From the cell containing the given text, extract its center point as (X, Y) coordinate. 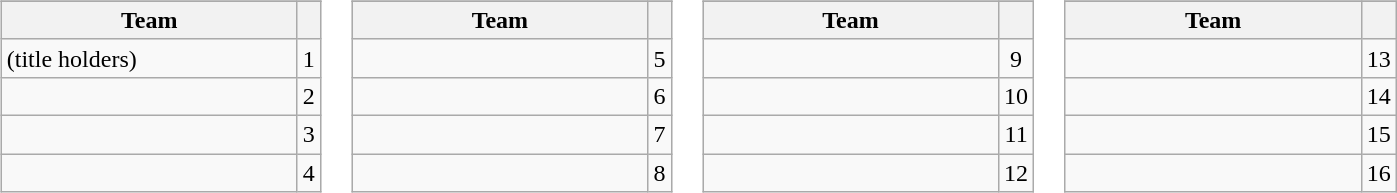
3 (308, 134)
5 (660, 58)
9 (1016, 58)
13 (1378, 58)
6 (660, 96)
4 (308, 173)
2 (308, 96)
16 (1378, 173)
11 (1016, 134)
7 (660, 134)
8 (660, 173)
1 (308, 58)
14 (1378, 96)
15 (1378, 134)
10 (1016, 96)
(title holders) (149, 58)
12 (1016, 173)
